Output the [x, y] coordinate of the center of the cell containing the given text.  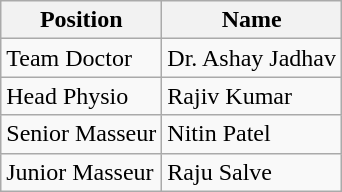
Raju Salve [252, 172]
Nitin Patel [252, 134]
Head Physio [82, 96]
Dr. Ashay Jadhav [252, 58]
Rajiv Kumar [252, 96]
Senior Masseur [82, 134]
Name [252, 20]
Position [82, 20]
Team Doctor [82, 58]
Junior Masseur [82, 172]
